Extract the (X, Y) coordinate from the center of the cell holding the provided text.  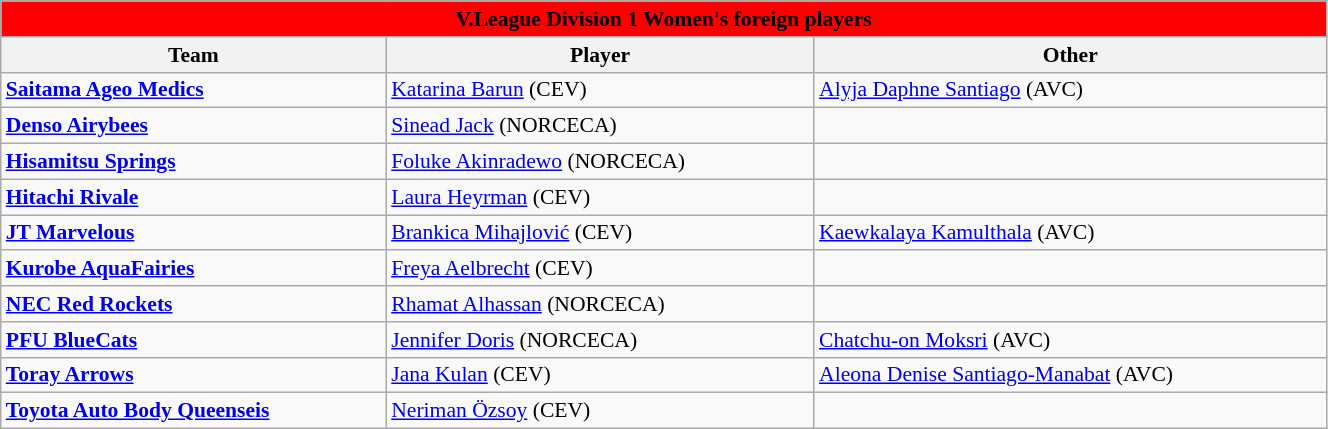
Jana Kulan (CEV) (600, 375)
Alyja Daphne Santiago (AVC) (1070, 90)
PFU BlueCats (194, 340)
Toray Arrows (194, 375)
V.League Division 1 Women's foreign players (664, 19)
Rhamat Alhassan (NORCECA) (600, 304)
Player (600, 55)
Laura Heyrman (CEV) (600, 197)
Neriman Özsoy (CEV) (600, 411)
Aleona Denise Santiago-Manabat (AVC) (1070, 375)
Kurobe AquaFairies (194, 269)
Saitama Ageo Medics (194, 90)
Hisamitsu Springs (194, 162)
Kaewkalaya Kamulthala (AVC) (1070, 233)
Jennifer Doris (NORCECA) (600, 340)
Hitachi Rivale (194, 197)
JT Marvelous (194, 233)
Chatchu-on Moksri (AVC) (1070, 340)
Team (194, 55)
Sinead Jack (NORCECA) (600, 126)
Brankica Mihajlović (CEV) (600, 233)
Foluke Akinradewo (NORCECA) (600, 162)
Katarina Barun (CEV) (600, 90)
Toyota Auto Body Queenseis (194, 411)
Freya Aelbrecht (CEV) (600, 269)
Other (1070, 55)
NEC Red Rockets (194, 304)
Denso Airybees (194, 126)
